Identify which cell holds the provided text, then report its (x, y) central coordinate. 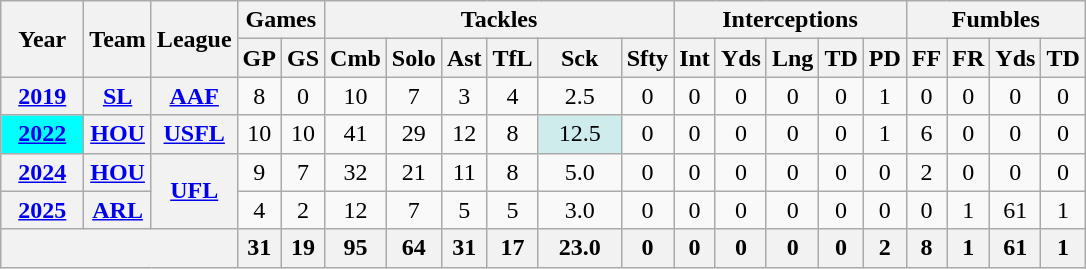
Int (695, 58)
95 (356, 248)
Fumbles (996, 20)
GP (259, 58)
GS (302, 58)
21 (414, 172)
FF (926, 58)
Sck (580, 58)
2024 (42, 172)
17 (512, 248)
5.0 (580, 172)
SL (118, 96)
UFL (194, 191)
FR (968, 58)
9 (259, 172)
19 (302, 248)
64 (414, 248)
Cmb (356, 58)
Year (42, 39)
2.5 (580, 96)
12.5 (580, 134)
3.0 (580, 210)
2022 (42, 134)
41 (356, 134)
32 (356, 172)
ARL (118, 210)
23.0 (580, 248)
3 (464, 96)
AAF (194, 96)
Sfty (647, 58)
6 (926, 134)
USFL (194, 134)
PD (884, 58)
2019 (42, 96)
Solo (414, 58)
29 (414, 134)
Games (280, 20)
Interceptions (790, 20)
2025 (42, 210)
Ast (464, 58)
11 (464, 172)
Tackles (500, 20)
Lng (792, 58)
Team (118, 39)
League (194, 39)
TfL (512, 58)
